Return the [X, Y] coordinate for the center point of the cell that contains the specified text.  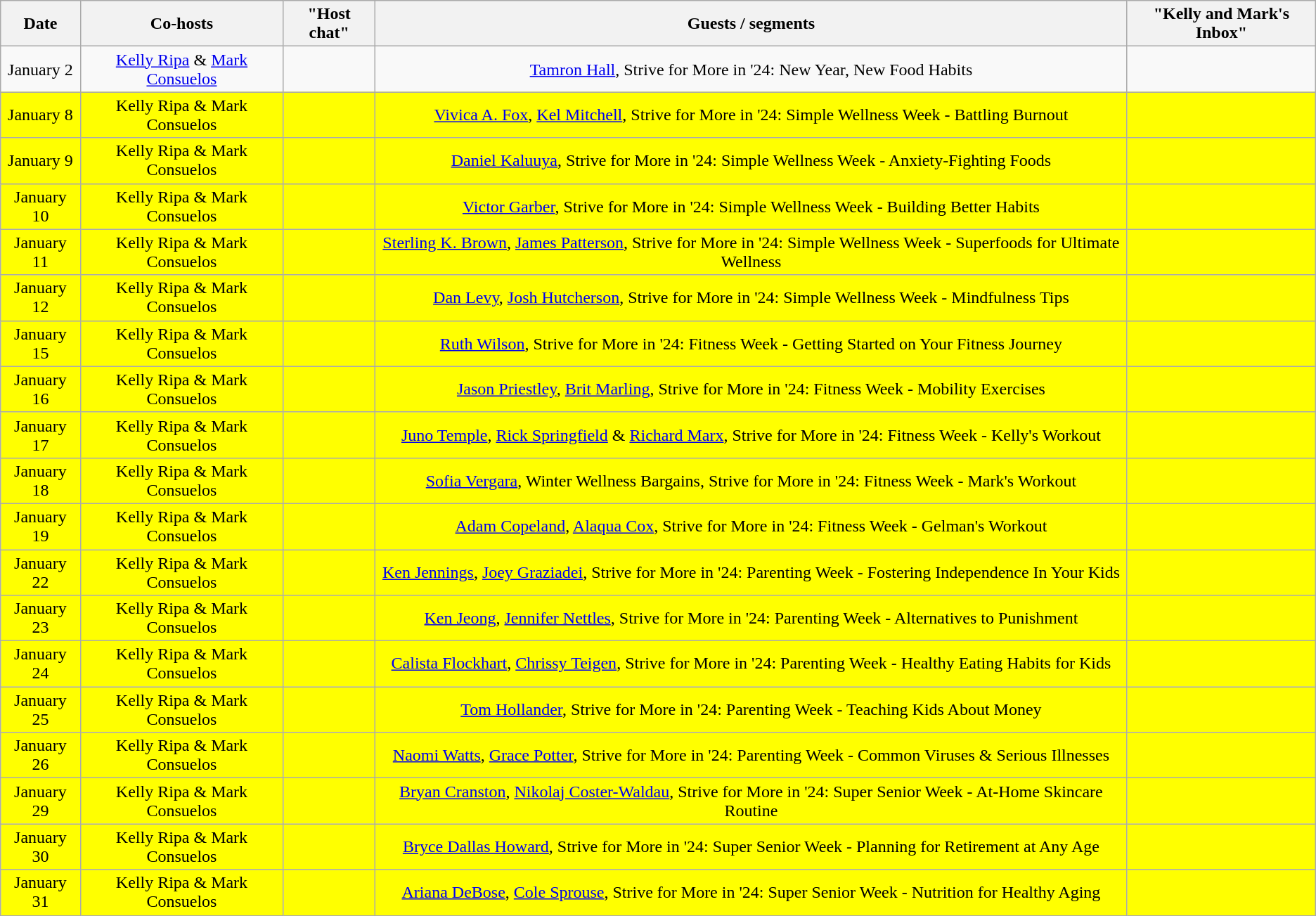
Tamron Hall, Strive for More in '24: New Year, New Food Habits [751, 69]
January 9 [41, 160]
Adam Copeland, Alaqua Cox, Strive for More in '24: Fitness Week - Gelman's Workout [751, 526]
January 15 [41, 343]
Bryce Dallas Howard, Strive for More in '24: Super Senior Week - Planning for Retirement at Any Age [751, 846]
Date [41, 24]
January 30 [41, 846]
Juno Temple, Rick Springfield & Richard Marx, Strive for More in '24: Fitness Week - Kelly's Workout [751, 434]
January 19 [41, 526]
Ariana DeBose, Cole Sprouse, Strive for More in '24: Super Senior Week - Nutrition for Healthy Aging [751, 893]
January 22 [41, 572]
Vivica A. Fox, Kel Mitchell, Strive for More in '24: Simple Wellness Week - Battling Burnout [751, 115]
January 18 [41, 481]
January 24 [41, 664]
Co-hosts [181, 24]
January 12 [41, 298]
Naomi Watts, Grace Potter, Strive for More in '24: Parenting Week - Common Viruses & Serious Illnesses [751, 755]
Tom Hollander, Strive for More in '24: Parenting Week - Teaching Kids About Money [751, 710]
January 31 [41, 893]
Ken Jeong, Jennifer Nettles, Strive for More in '24: Parenting Week - Alternatives to Punishment [751, 619]
Bryan Cranston, Nikolaj Coster-Waldau, Strive for More in '24: Super Senior Week - At-Home Skincare Routine [751, 801]
January 25 [41, 710]
January 29 [41, 801]
Jason Priestley, Brit Marling, Strive for More in '24: Fitness Week - Mobility Exercises [751, 389]
Ken Jennings, Joey Graziadei, Strive for More in '24: Parenting Week - Fostering Independence In Your Kids [751, 572]
January 17 [41, 434]
Calista Flockhart, Chrissy Teigen, Strive for More in '24: Parenting Week - Healthy Eating Habits for Kids [751, 664]
"Kelly and Mark's Inbox" [1221, 24]
Victor Garber, Strive for More in '24: Simple Wellness Week - Building Better Habits [751, 207]
January 8 [41, 115]
Guests / segments [751, 24]
Dan Levy, Josh Hutcherson, Strive for More in '24: Simple Wellness Week - Mindfulness Tips [751, 298]
January 16 [41, 389]
Sterling K. Brown, James Patterson, Strive for More in '24: Simple Wellness Week - Superfoods for Ultimate Wellness [751, 252]
Ruth Wilson, Strive for More in '24: Fitness Week - Getting Started on Your Fitness Journey [751, 343]
January 10 [41, 207]
Daniel Kaluuya, Strive for More in '24: Simple Wellness Week - Anxiety-Fighting Foods [751, 160]
January 2 [41, 69]
"Host chat" [329, 24]
January 23 [41, 619]
January 11 [41, 252]
January 26 [41, 755]
Sofia Vergara, Winter Wellness Bargains, Strive for More in '24: Fitness Week - Mark's Workout [751, 481]
